Output the (X, Y) coordinate of the center of the cell containing the given text.  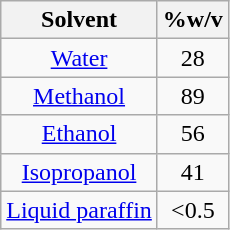
Solvent (80, 20)
89 (192, 96)
Liquid paraffin (80, 210)
28 (192, 58)
%w/v (192, 20)
Methanol (80, 96)
Isopropanol (80, 172)
Ethanol (80, 134)
56 (192, 134)
<0.5 (192, 210)
41 (192, 172)
Water (80, 58)
